Scan for the cell matching the given text and deliver its (x, y) coordinate at center. 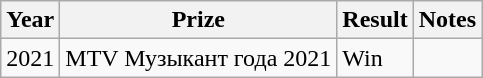
Result (375, 20)
Prize (198, 20)
2021 (30, 58)
Win (375, 58)
Year (30, 20)
Notes (447, 20)
MTV Музыкант года 2021 (198, 58)
